From the cell containing the given text, extract its center point as (x, y) coordinate. 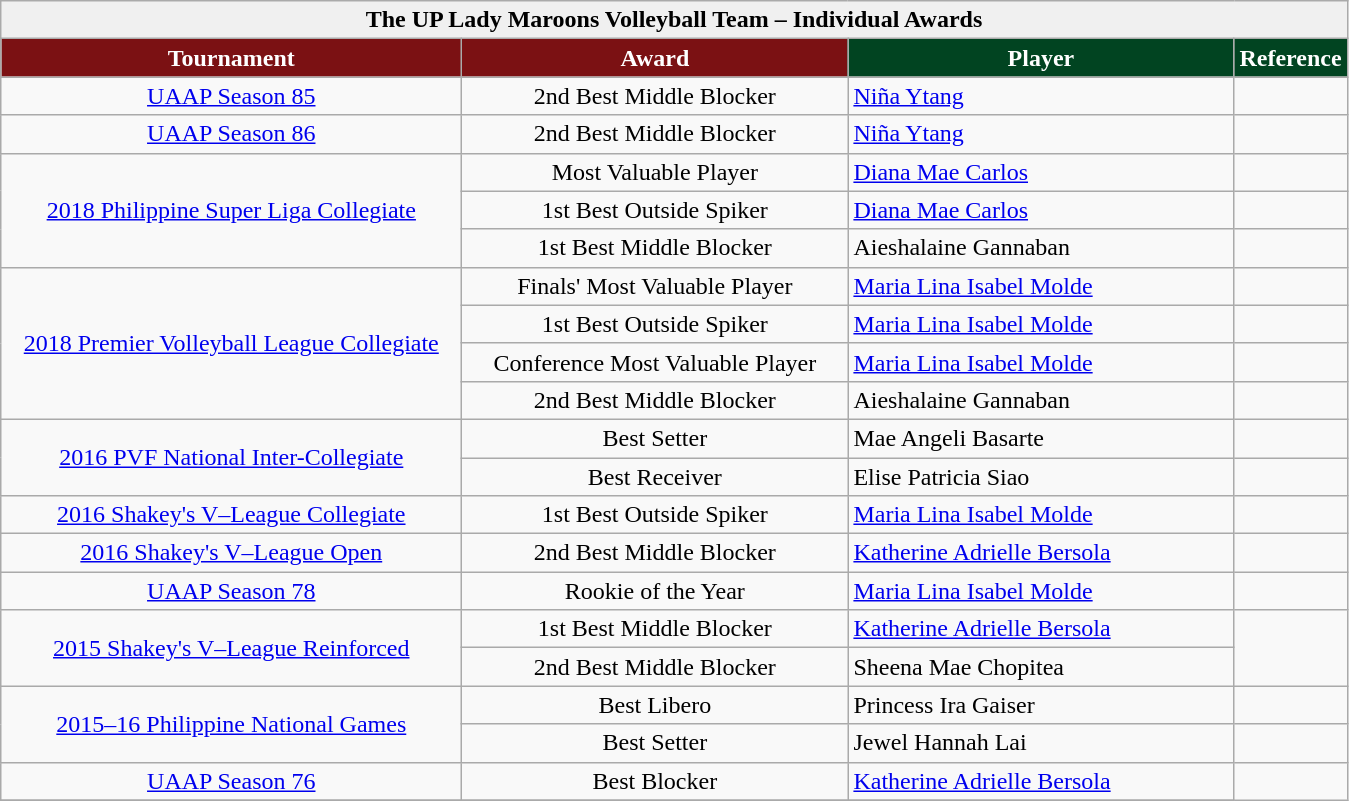
Elise Patricia Siao (1041, 477)
The UP Lady Maroons Volleyball Team – Individual Awards (674, 20)
2016 PVF National Inter-Collegiate (232, 457)
2015 Shakey's V–League Reinforced (232, 648)
Player (1041, 58)
2016 Shakey's V–League Open (232, 553)
Best Blocker (655, 781)
2018 Philippine Super Liga Collegiate (232, 210)
Award (655, 58)
Rookie of the Year (655, 591)
Conference Most Valuable Player (655, 362)
Tournament (232, 58)
Best Libero (655, 705)
2016 Shakey's V–League Collegiate (232, 515)
UAAP Season 86 (232, 134)
Princess Ira Gaiser (1041, 705)
Most Valuable Player (655, 172)
Jewel Hannah Lai (1041, 743)
2015–16 Philippine National Games (232, 724)
UAAP Season 78 (232, 591)
Best Receiver (655, 477)
Reference (1290, 58)
UAAP Season 76 (232, 781)
Mae Angeli Basarte (1041, 438)
Sheena Mae Chopitea (1041, 667)
2018 Premier Volleyball League Collegiate (232, 343)
Finals' Most Valuable Player (655, 286)
UAAP Season 85 (232, 96)
